Pinpoint the cell where the given text exists, returning its [X, Y] midpoint coordinate. 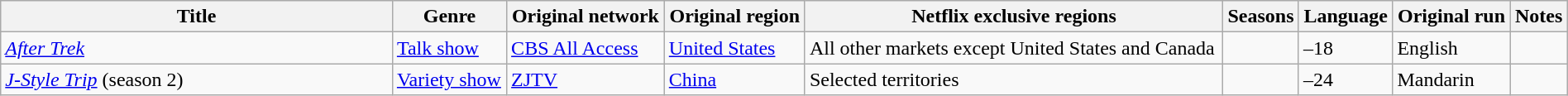
China [734, 79]
Seasons [1261, 17]
Variety show [449, 79]
Language [1345, 17]
J-Style Trip (season 2) [197, 79]
Genre [449, 17]
English [1451, 48]
–18 [1345, 48]
Original region [734, 17]
ZJTV [586, 79]
Mandarin [1451, 79]
After Trek [197, 48]
Notes [1538, 17]
–24 [1345, 79]
Selected territories [1014, 79]
Original run [1451, 17]
United States [734, 48]
Netflix exclusive regions [1014, 17]
CBS All Access [586, 48]
Original network [586, 17]
Talk show [449, 48]
Title [197, 17]
All other markets except United States and Canada [1014, 48]
